Return the (X, Y) coordinate for the center point of the cell that contains the specified text.  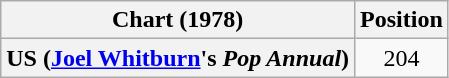
Chart (1978) (178, 20)
204 (402, 58)
Position (402, 20)
US (Joel Whitburn's Pop Annual) (178, 58)
